From the cell containing the given text, extract its center point as [x, y] coordinate. 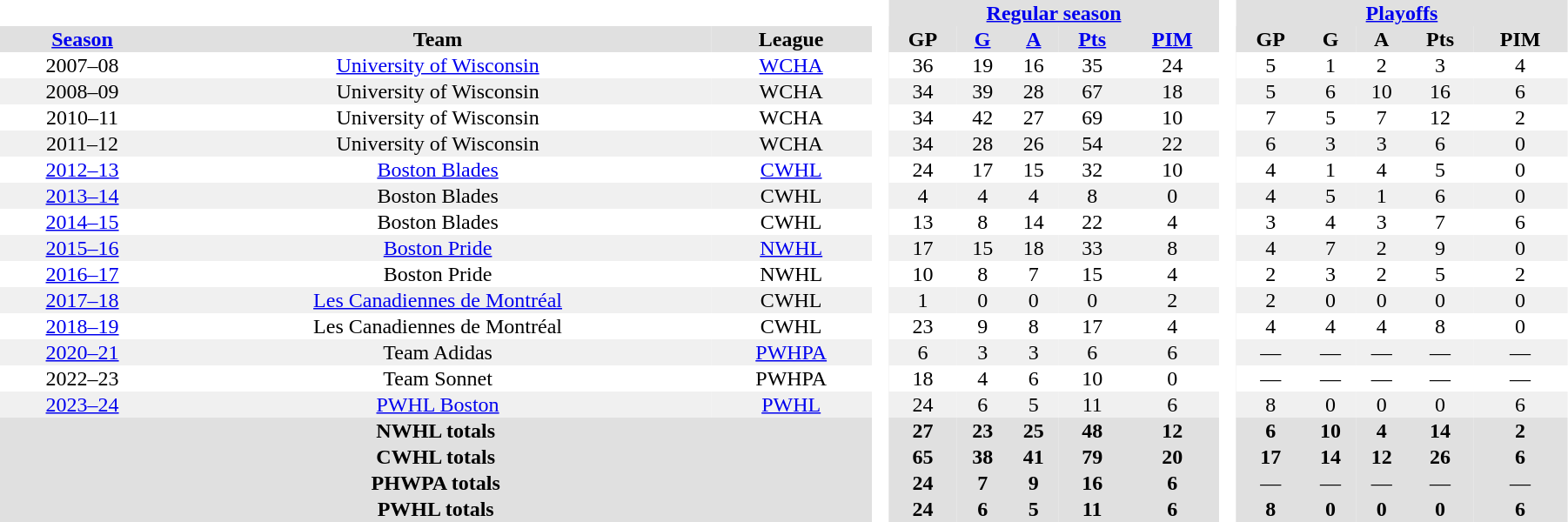
20 [1172, 457]
48 [1092, 431]
13 [922, 222]
2023–24 [82, 405]
NWHL totals [435, 431]
2010–11 [82, 117]
PWHL totals [435, 509]
65 [922, 457]
67 [1092, 91]
2015–16 [82, 248]
PWHL Boston [438, 405]
2014–15 [82, 222]
CWHL totals [435, 457]
2017–18 [82, 300]
League [791, 39]
2016–17 [82, 274]
42 [983, 117]
39 [983, 91]
54 [1092, 144]
Team Sonnet [438, 378]
2013–14 [82, 196]
32 [1092, 170]
79 [1092, 457]
Team [438, 39]
2020–21 [82, 352]
19 [983, 65]
25 [1034, 431]
41 [1034, 457]
PHWPA totals [435, 483]
2022–23 [82, 378]
2018–19 [82, 326]
36 [922, 65]
Playoffs [1402, 13]
38 [983, 457]
69 [1092, 117]
33 [1092, 248]
2011–12 [82, 144]
Season [82, 39]
2008–09 [82, 91]
2012–13 [82, 170]
Regular season [1054, 13]
35 [1092, 65]
PWHL [791, 405]
Team Adidas [438, 352]
2007–08 [82, 65]
